Pinpoint the cell where the given text exists, returning its [X, Y] midpoint coordinate. 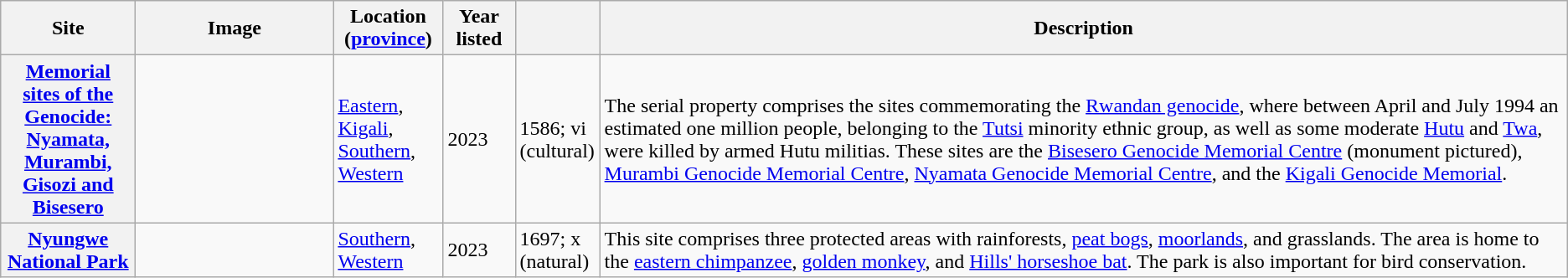
Nyungwe National Park [69, 250]
Year listed [479, 28]
Eastern, Kigali, Southern, Western [389, 139]
Description [1084, 28]
Southern, Western [389, 250]
Location (province) [389, 28]
1586; vi (cultural) [558, 139]
Site [69, 28]
Memorial sites of the Genocide: Nyamata, Murambi, Gisozi and Bisesero [69, 139]
1697; x (natural) [558, 250]
Image [235, 28]
